Return [X, Y] of the center of cell containing provided text 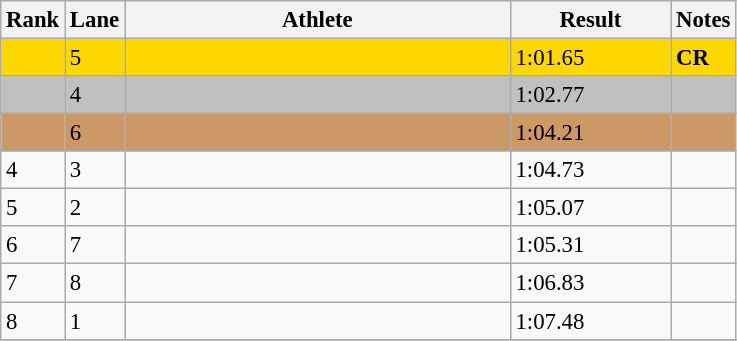
1 [95, 321]
1:05.07 [590, 208]
Athlete [318, 20]
Notes [704, 20]
1:05.31 [590, 245]
Rank [33, 20]
CR [704, 58]
1:02.77 [590, 95]
1:04.21 [590, 133]
Lane [95, 20]
1:01.65 [590, 58]
2 [95, 208]
3 [95, 170]
1:04.73 [590, 170]
1:07.48 [590, 321]
Result [590, 20]
1:06.83 [590, 283]
